From the cell containing the given text, extract its center point as (X, Y) coordinate. 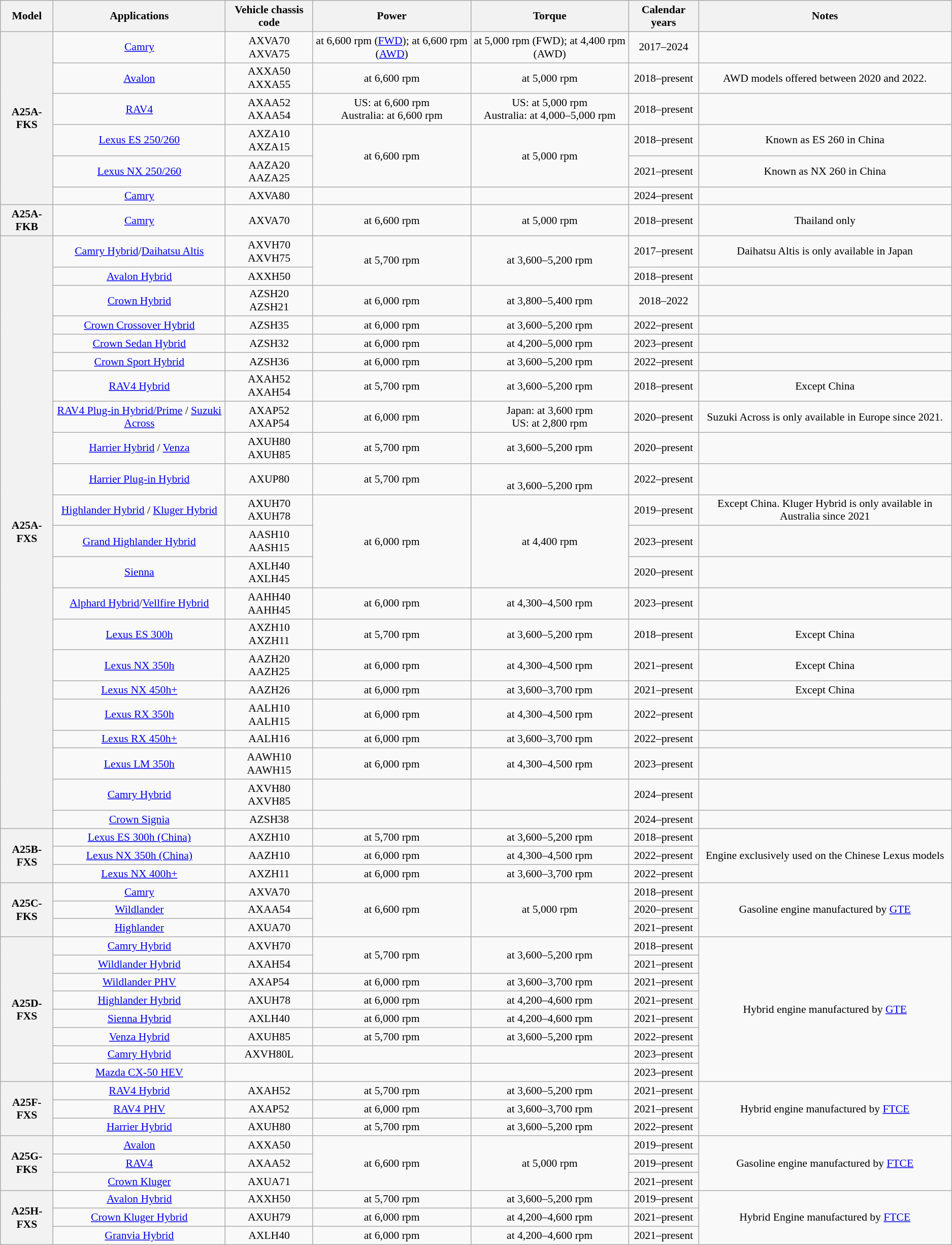
Suzuki Across is only available in Europe since 2021. (825, 418)
Harrier Hybrid (139, 1127)
Engine exclusively used on the Chinese Lexus models (825, 855)
US: at 5,000 rpmAustralia: at 4,000–5,000 rpm (549, 110)
Lexus RX 350h (139, 714)
AXAA52AXAA54 (269, 110)
A25A-FKS (27, 118)
AXXA50AXXA55 (269, 78)
A25C-FKS (27, 910)
Lexus ES 300h (China) (139, 838)
AXAA54 (269, 910)
Hybrid engine manufactured by GTE (825, 1010)
Gasoline engine manufactured by GTE (825, 910)
Lexus LM 350h (139, 764)
Granvia Hybrid (139, 1236)
Notes (825, 16)
AXVH80AXVH85 (269, 794)
Highlander Hybrid (139, 1001)
Mazda CX-50 HEV (139, 1073)
Camry Hybrid/Daihatsu Altis (139, 252)
Torque (549, 16)
Crown Hybrid (139, 301)
AXVA80 (269, 196)
AXZA10AXZA15 (269, 140)
Lexus ES 300h (139, 634)
AXUA70 (269, 928)
AAWH10AAWH15 (269, 764)
Japan: at 3,600 rpmUS: at 2,800 rpm (549, 418)
A25H-FXS (27, 1217)
Hybrid Engine manufactured by FTCE (825, 1217)
AXAH52AXAH54 (269, 386)
Lexus NX 250/260 (139, 172)
RAV4 Plug-in Hybrid/Prime / Suzuki Across (139, 418)
A25D-FXS (27, 1010)
AAZH10 (269, 856)
AAZH26 (269, 690)
Applications (139, 16)
Lexus NX 350h (139, 665)
Vehicle chassis code (269, 16)
Crown Sport Hybrid (139, 362)
AALH10AALH15 (269, 714)
AWD models offered between 2020 and 2022. (825, 78)
Highlander Hybrid / Kluger Hybrid (139, 510)
at 4,200–5,000 rpm (549, 343)
Harrier Plug-in Hybrid (139, 480)
A25B-FXS (27, 855)
AAZH20AAZH25 (269, 665)
AAZA20AAZA25 (269, 172)
AXVA70AXVA75 (269, 47)
at 3,800–5,400 rpm (549, 301)
AXUH85 (269, 1037)
at 5,000 rpm (FWD); at 4,400 rpm (AWD) (549, 47)
Crown Sedan Hybrid (139, 343)
Lexus NX 350h (China) (139, 856)
2017–present (663, 252)
A25A-FKB (27, 220)
Venza Hybrid (139, 1037)
AXVH70 (269, 946)
AXUP80 (269, 480)
at 4,400 rpm (549, 541)
AXVH70AXVH75 (269, 252)
2017–2024 (663, 47)
Gasoline engine manufactured by FTCE (825, 1163)
Crown Crossover Hybrid (139, 326)
AXAH54 (269, 964)
AXUH79 (269, 1218)
Lexus ES 250/260 (139, 140)
AXAP52AXAP54 (269, 418)
Known as NX 260 in China (825, 172)
Crown Kluger Hybrid (139, 1218)
Wildlander (139, 910)
Crown Kluger (139, 1182)
Lexus NX 400h+ (139, 874)
Highlander (139, 928)
A25A-FXS (27, 532)
AAHH40AAHH45 (269, 603)
AXUH70AXUH78 (269, 510)
Crown Signia (139, 819)
AXUH80AXUH85 (269, 448)
Daihatsu Altis is only available in Japan (825, 252)
AZSH35 (269, 326)
Model (27, 16)
at 6,600 rpm (FWD); at 6,600 rpm (AWD) (392, 47)
AXAP52 (269, 1109)
A25G-FKS (27, 1163)
Calendar years (663, 16)
AZSH36 (269, 362)
Wildlander Hybrid (139, 964)
AXUH78 (269, 1001)
AXZH11 (269, 874)
AASH10AASH15 (269, 541)
AZSH32 (269, 343)
A25F-FXS (27, 1109)
2018–2022 (663, 301)
Known as ES 260 in China (825, 140)
AXUA71 (269, 1182)
US: at 6,600 rpmAustralia: at 6,600 rpm (392, 110)
Power (392, 16)
AXXA50 (269, 1145)
Grand Highlander Hybrid (139, 541)
Wildlander PHV (139, 982)
AXAP54 (269, 982)
AXZH10 (269, 838)
Alphard Hybrid/Vellfire Hybrid (139, 603)
AXZH10AXZH11 (269, 634)
Except China. Kluger Hybrid is only available in Australia since 2021 (825, 510)
AXLH40AXLH45 (269, 572)
AALH16 (269, 739)
AXUH80 (269, 1127)
AZSH20AZSH21 (269, 301)
Thailand only (825, 220)
Lexus NX 450h+ (139, 690)
AXAH52 (269, 1091)
RAV4 PHV (139, 1109)
AXAA52 (269, 1163)
Sienna (139, 572)
AZSH38 (269, 819)
Hybrid engine manufactured by FTCE (825, 1109)
Harrier Hybrid / Venza (139, 448)
Lexus RX 450h+ (139, 739)
Sienna Hybrid (139, 1018)
AXVH80L (269, 1055)
